Return [X, Y] of the center of cell containing provided text 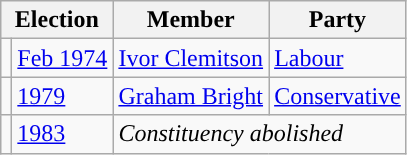
Conservative [338, 96]
Labour [338, 58]
Graham Bright [191, 96]
1979 [62, 96]
Feb 1974 [62, 58]
Election [57, 20]
Constituency abolished [260, 134]
Member [191, 20]
1983 [62, 134]
Party [338, 20]
Ivor Clemitson [191, 58]
